Output the (x, y) coordinate of the center of the cell containing the given text.  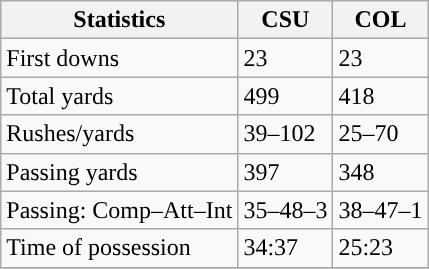
39–102 (286, 134)
First downs (120, 58)
397 (286, 172)
Total yards (120, 96)
35–48–3 (286, 210)
Passing: Comp–Att–Int (120, 210)
25–70 (380, 134)
25:23 (380, 248)
COL (380, 20)
Passing yards (120, 172)
CSU (286, 20)
348 (380, 172)
499 (286, 96)
34:37 (286, 248)
38–47–1 (380, 210)
418 (380, 96)
Statistics (120, 20)
Time of possession (120, 248)
Rushes/yards (120, 134)
